Return (x, y) of the center of cell containing provided text 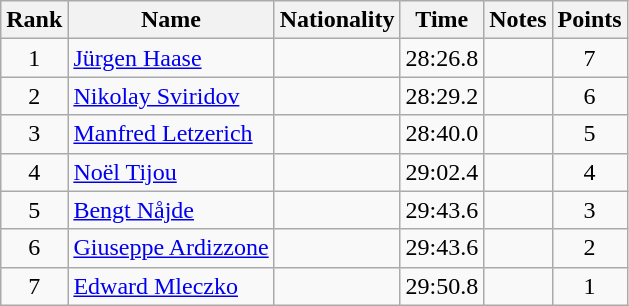
Rank (34, 20)
29:50.8 (442, 286)
Edward Mleczko (171, 286)
28:26.8 (442, 58)
Notes (518, 20)
Manfred Letzerich (171, 134)
Bengt Nåjde (171, 210)
Points (590, 20)
29:02.4 (442, 172)
Name (171, 20)
Jürgen Haase (171, 58)
Nationality (337, 20)
Noël Tijou (171, 172)
Giuseppe Ardizzone (171, 248)
28:29.2 (442, 96)
Nikolay Sviridov (171, 96)
28:40.0 (442, 134)
Time (442, 20)
